Provide the [x, y] coordinate of the cell's center where the given text is located.  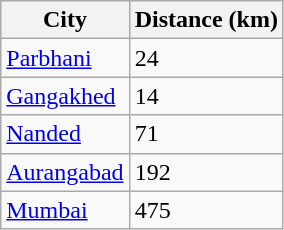
24 [206, 58]
Parbhani [65, 58]
Mumbai [65, 210]
192 [206, 172]
Nanded [65, 134]
City [65, 20]
Distance (km) [206, 20]
14 [206, 96]
Aurangabad [65, 172]
475 [206, 210]
71 [206, 134]
Gangakhed [65, 96]
